From the cell containing the given text, extract its center point as (x, y) coordinate. 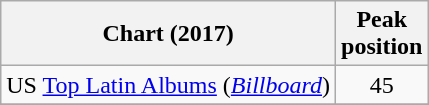
US Top Latin Albums (Billboard) (168, 85)
45 (382, 85)
Peakposition (382, 34)
Chart (2017) (168, 34)
